Capture the cell that displays the provided text and extract its [X, Y] central coordinate. 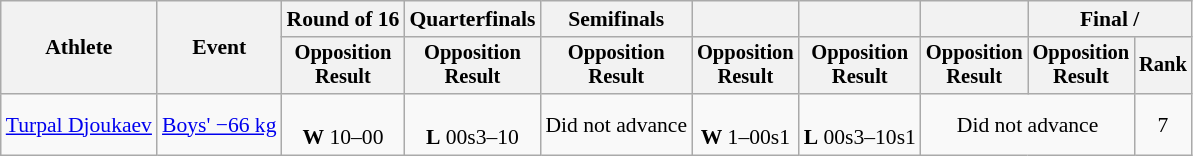
Athlete [79, 48]
7 [1163, 124]
Semifinals [616, 19]
W 1–00s1 [746, 124]
W 10–00 [344, 124]
L 00s3–10 [472, 124]
L 00s3–10s1 [860, 124]
Rank [1163, 66]
Quarterfinals [472, 19]
Final / [1110, 19]
Turpal Djoukaev [79, 124]
Round of 16 [344, 19]
Boys' −66 kg [220, 124]
Event [220, 48]
